Capture the cell that displays the provided text and extract its [x, y] central coordinate. 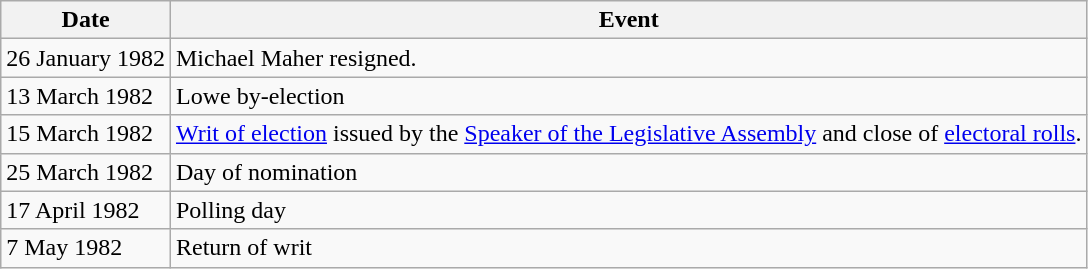
Writ of election issued by the Speaker of the Legislative Assembly and close of electoral rolls. [628, 134]
25 March 1982 [86, 172]
7 May 1982 [86, 248]
Polling day [628, 210]
Michael Maher resigned. [628, 58]
Return of writ [628, 248]
17 April 1982 [86, 210]
Date [86, 20]
15 March 1982 [86, 134]
13 March 1982 [86, 96]
Lowe by-election [628, 96]
26 January 1982 [86, 58]
Day of nomination [628, 172]
Event [628, 20]
